Detect which cell encompasses the target text, then output its [X, Y] center coordinate. 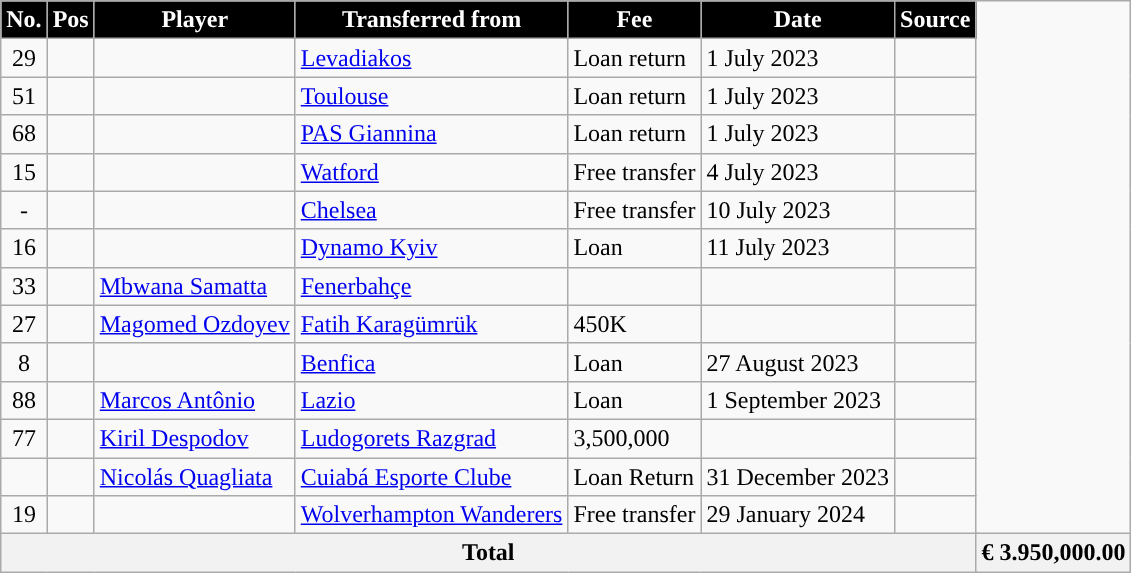
Magomed Ozdoyev [194, 324]
33 [24, 286]
29 [24, 58]
PAS Giannina [432, 134]
3,500,000 [634, 438]
27 August 2023 [798, 362]
1 September 2023 [798, 400]
Dynamo Kyiv [432, 248]
Fenerbahçe [432, 286]
Lazio [432, 400]
Source [936, 20]
Loan Return [634, 477]
Date [798, 20]
Kiril Despodov [194, 438]
€ 3.950,000.00 [1054, 553]
Total [488, 553]
88 [24, 400]
No. [24, 20]
Mbwana Samatta [194, 286]
Wolverhampton Wanderers [432, 515]
29 January 2024 [798, 515]
8 [24, 362]
Ludogorets Razgrad [432, 438]
51 [24, 96]
- [24, 210]
Fee [634, 20]
Chelsea [432, 210]
Levadiakos [432, 58]
68 [24, 134]
Watford [432, 172]
77 [24, 438]
Cuiabá Esporte Clube [432, 477]
27 [24, 324]
Pos [70, 20]
31 December 2023 [798, 477]
Fatih Karagümrük [432, 324]
Marcos Antônio [194, 400]
Player [194, 20]
10 July 2023 [798, 210]
4 July 2023 [798, 172]
15 [24, 172]
16 [24, 248]
Benfica [432, 362]
Transferred from [432, 20]
450K [634, 324]
Nicolás Quagliata [194, 477]
Toulouse [432, 96]
11 July 2023 [798, 248]
19 [24, 515]
